Detect which cell encompasses the target text, then output its (X, Y) center coordinate. 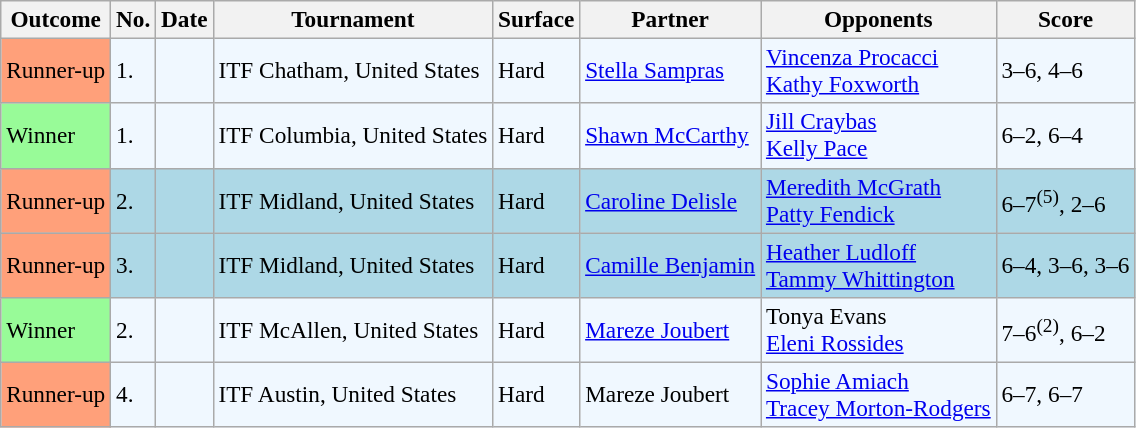
Opponents (879, 19)
Stella Sampras (670, 70)
Sophie Amiach Tracey Morton-Rodgers (879, 394)
Tournament (353, 19)
Vincenza Procacci Kathy Foxworth (879, 70)
Date (184, 19)
Outcome (56, 19)
Meredith McGrath Patty Fendick (879, 200)
Jill Craybas Kelly Pace (879, 136)
No. (134, 19)
Heather Ludloff Tammy Whittington (879, 264)
6–2, 6–4 (1066, 136)
Surface (536, 19)
ITF McAllen, United States (353, 330)
Caroline Delisle (670, 200)
6–4, 3–6, 3–6 (1066, 264)
3. (134, 264)
6–7(5), 2–6 (1066, 200)
ITF Chatham, United States (353, 70)
ITF Austin, United States (353, 394)
7–6(2), 6–2 (1066, 330)
Camille Benjamin (670, 264)
4. (134, 394)
ITF Columbia, United States (353, 136)
Shawn McCarthy (670, 136)
Partner (670, 19)
6–7, 6–7 (1066, 394)
3–6, 4–6 (1066, 70)
Score (1066, 19)
Tonya Evans Eleni Rossides (879, 330)
